Pinpoint the cell where the given text exists, returning its (x, y) midpoint coordinate. 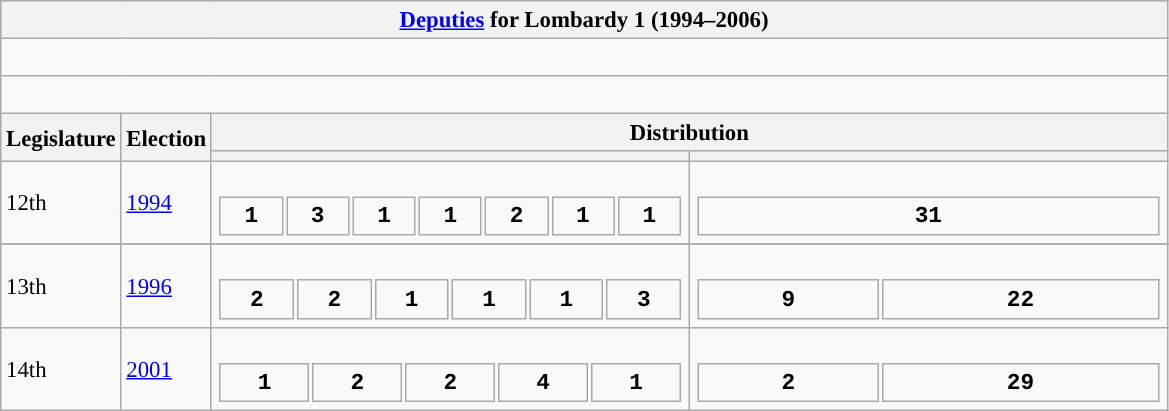
2 2 1 1 1 3 (450, 286)
2 29 (928, 368)
12th (61, 204)
29 (1020, 382)
4 (543, 382)
9 (788, 300)
1994 (166, 204)
1996 (166, 286)
Legislature (61, 138)
1 2 2 4 1 (450, 368)
9 22 (928, 286)
Deputies for Lombardy 1 (1994–2006) (584, 20)
Election (166, 138)
22 (1020, 300)
13th (61, 286)
2001 (166, 368)
14th (61, 368)
1 3 1 1 2 1 1 (450, 204)
Distribution (689, 133)
